Pinpoint the cell where the given text exists, returning its (x, y) midpoint coordinate. 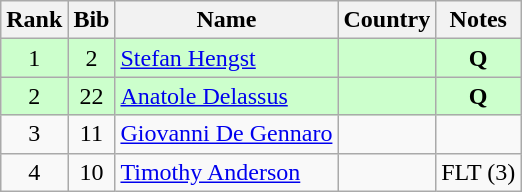
3 (34, 134)
Giovanni De Gennaro (226, 134)
FLT (3) (478, 172)
Stefan Hengst (226, 58)
11 (92, 134)
4 (34, 172)
Name (226, 20)
Country (387, 20)
Notes (478, 20)
Timothy Anderson (226, 172)
Anatole Delassus (226, 96)
Bib (92, 20)
22 (92, 96)
1 (34, 58)
10 (92, 172)
Rank (34, 20)
